Extract the (X, Y) coordinate from the center of the cell holding the provided text.  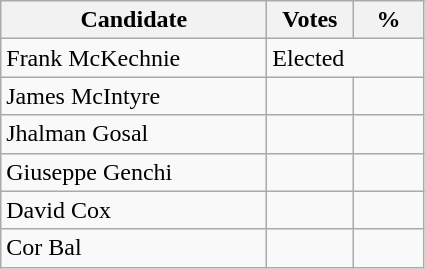
James McIntyre (134, 96)
Cor Bal (134, 248)
Giuseppe Genchi (134, 172)
David Cox (134, 210)
Frank McKechnie (134, 58)
% (388, 20)
Jhalman Gosal (134, 134)
Elected (346, 58)
Candidate (134, 20)
Votes (310, 20)
